Output the [X, Y] coordinate of the center of the cell containing the given text.  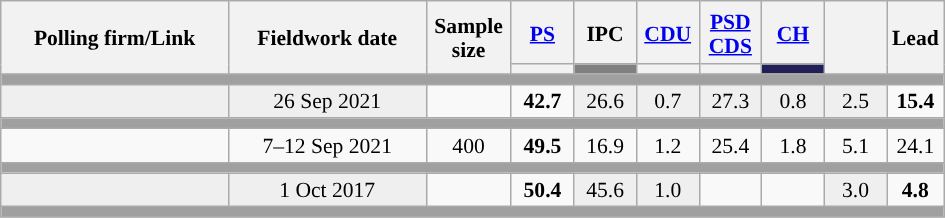
PSDCDS [730, 32]
24.1 [916, 146]
400 [468, 146]
PS [542, 32]
45.6 [606, 190]
1.8 [794, 146]
27.3 [730, 101]
1.0 [668, 190]
Sample size [468, 38]
26 Sep 2021 [327, 101]
1.2 [668, 146]
CDU [668, 32]
42.7 [542, 101]
2.5 [856, 101]
15.4 [916, 101]
49.5 [542, 146]
Polling firm/Link [115, 38]
1 Oct 2017 [327, 190]
4.8 [916, 190]
25.4 [730, 146]
0.7 [668, 101]
Lead [916, 38]
3.0 [856, 190]
0.8 [794, 101]
26.6 [606, 101]
Fieldwork date [327, 38]
50.4 [542, 190]
IPC [606, 32]
5.1 [856, 146]
16.9 [606, 146]
CH [794, 32]
7–12 Sep 2021 [327, 146]
